Return [X, Y] of the center of cell containing provided text 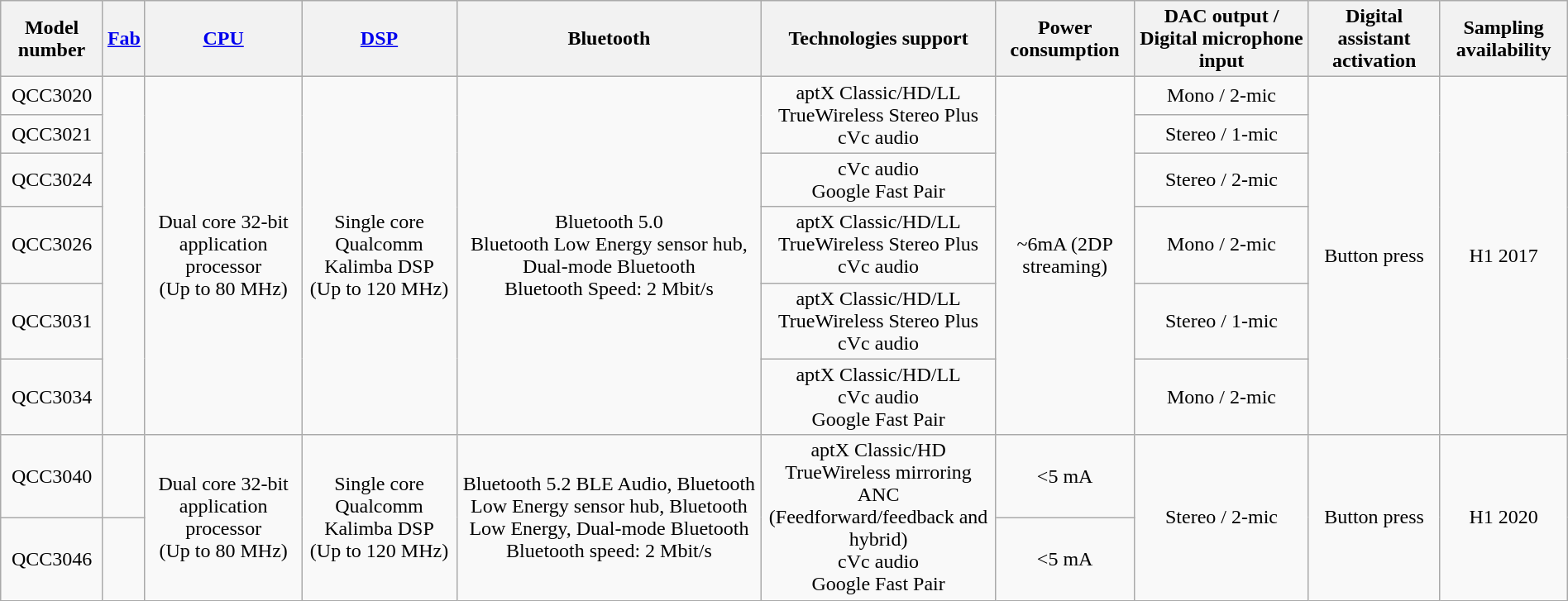
QCC3046 [52, 559]
H1 2017 [1503, 256]
Sampling availability [1503, 39]
H1 2020 [1503, 518]
QCC3026 [52, 245]
Model number [52, 39]
Bluetooth 5.0Bluetooth Low Energy sensor hub, Dual-mode BluetoothBluetooth Speed: 2 Mbit/s [609, 256]
QCC3040 [52, 476]
QCC3031 [52, 321]
CPU [223, 39]
QCC3020 [52, 96]
Bluetooth 5.2 BLE Audio, Bluetooth Low Energy sensor hub, Bluetooth Low Energy, Dual-mode BluetoothBluetooth speed: 2 Mbit/s [609, 518]
QCC3034 [52, 397]
aptX Classic/HD/LLcVc audioGoogle Fast Pair [878, 397]
Technologies support [878, 39]
Fab [124, 39]
Bluetooth [609, 39]
cVc audioGoogle Fast Pair [878, 180]
Power consumption [1064, 39]
DAC output / Digital microphone input [1221, 39]
Digital assistant activation [1374, 39]
aptX Classic/HDTrueWireless mirroringANC (Feedforward/feedback and hybrid)cVc audioGoogle Fast Pair [878, 518]
QCC3024 [52, 180]
QCC3021 [52, 134]
DSP [379, 39]
~6mA (2DP streaming) [1064, 256]
